From the cell containing the given text, extract its center point as [x, y] coordinate. 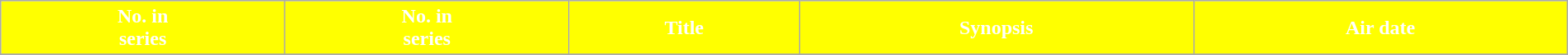
Air date [1380, 28]
Title [684, 28]
Synopsis [996, 28]
